Locate the cell with the specified text and output its (X, Y) center coordinate. 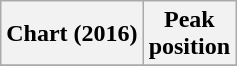
Peakposition (189, 34)
Chart (2016) (72, 34)
